Scan for the cell matching the given text and deliver its (x, y) coordinate at center. 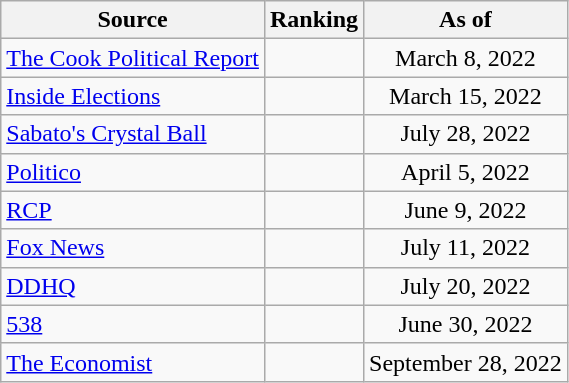
July 20, 2022 (466, 286)
Ranking (314, 20)
June 30, 2022 (466, 324)
July 28, 2022 (466, 134)
June 9, 2022 (466, 210)
Source (133, 20)
Inside Elections (133, 96)
March 15, 2022 (466, 96)
July 11, 2022 (466, 248)
Politico (133, 172)
Sabato's Crystal Ball (133, 134)
September 28, 2022 (466, 362)
April 5, 2022 (466, 172)
The Cook Political Report (133, 58)
Fox News (133, 248)
RCP (133, 210)
As of (466, 20)
DDHQ (133, 286)
538 (133, 324)
The Economist (133, 362)
March 8, 2022 (466, 58)
